Find where the given text appears and provide that cell's center as [X, Y] coordinate. 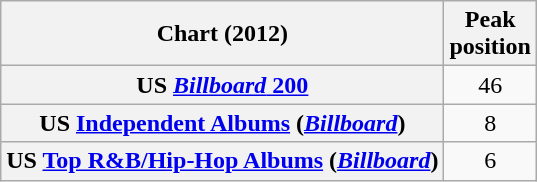
Peakposition [490, 34]
8 [490, 123]
US Billboard 200 [222, 85]
46 [490, 85]
US Independent Albums (Billboard) [222, 123]
US Top R&B/Hip-Hop Albums (Billboard) [222, 161]
Chart (2012) [222, 34]
6 [490, 161]
